Capture the cell that displays the provided text and extract its [X, Y] central coordinate. 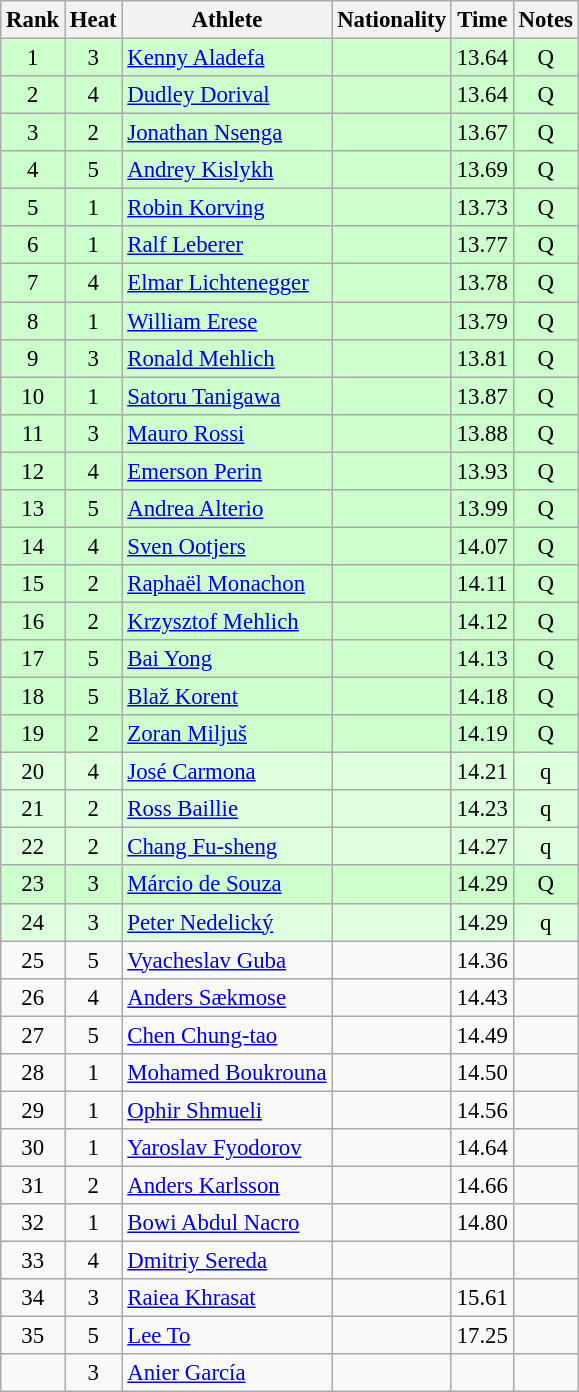
16 [33, 621]
Chen Chung-tao [227, 1035]
10 [33, 396]
Kenny Aladefa [227, 58]
14.50 [482, 1073]
14.23 [482, 809]
12 [33, 471]
Mohamed Boukrouna [227, 1073]
13 [33, 509]
13.93 [482, 471]
14.11 [482, 584]
14.19 [482, 734]
27 [33, 1035]
14.13 [482, 659]
32 [33, 1223]
Ronald Mehlich [227, 358]
19 [33, 734]
Time [482, 20]
Emerson Perin [227, 471]
Peter Nedelický [227, 922]
Elmar Lichtenegger [227, 283]
13.73 [482, 208]
Krzysztof Mehlich [227, 621]
Anders Sækmose [227, 997]
13.99 [482, 509]
21 [33, 809]
José Carmona [227, 772]
34 [33, 1298]
Anier García [227, 1373]
15.61 [482, 1298]
Athlete [227, 20]
17.25 [482, 1336]
Rank [33, 20]
23 [33, 885]
13.79 [482, 321]
Andrey Kislykh [227, 170]
Márcio de Souza [227, 885]
8 [33, 321]
26 [33, 997]
Raiea Khrasat [227, 1298]
9 [33, 358]
Chang Fu-sheng [227, 847]
14.43 [482, 997]
15 [33, 584]
13.78 [482, 283]
13.87 [482, 396]
Blaž Korent [227, 697]
11 [33, 433]
Jonathan Nsenga [227, 133]
14.66 [482, 1185]
14.27 [482, 847]
Vyacheslav Guba [227, 960]
14.56 [482, 1110]
14.18 [482, 697]
7 [33, 283]
18 [33, 697]
Dmitriy Sereda [227, 1261]
13.77 [482, 245]
14 [33, 546]
Mauro Rossi [227, 433]
Lee To [227, 1336]
Ross Baillie [227, 809]
13.88 [482, 433]
Zoran Miljuš [227, 734]
31 [33, 1185]
24 [33, 922]
17 [33, 659]
Ralf Leberer [227, 245]
Dudley Dorival [227, 95]
14.12 [482, 621]
Notes [546, 20]
14.21 [482, 772]
28 [33, 1073]
6 [33, 245]
Raphaël Monachon [227, 584]
Andrea Alterio [227, 509]
30 [33, 1148]
22 [33, 847]
14.49 [482, 1035]
Heat [94, 20]
Nationality [392, 20]
13.69 [482, 170]
14.64 [482, 1148]
Bai Yong [227, 659]
Anders Karlsson [227, 1185]
29 [33, 1110]
33 [33, 1261]
14.80 [482, 1223]
Robin Korving [227, 208]
Bowi Abdul Nacro [227, 1223]
20 [33, 772]
14.07 [482, 546]
13.81 [482, 358]
13.67 [482, 133]
Yaroslav Fyodorov [227, 1148]
25 [33, 960]
35 [33, 1336]
William Erese [227, 321]
Satoru Tanigawa [227, 396]
14.36 [482, 960]
Sven Ootjers [227, 546]
Ophir Shmueli [227, 1110]
